Search for the cell housing the specified text and yield its [x, y] center coordinate. 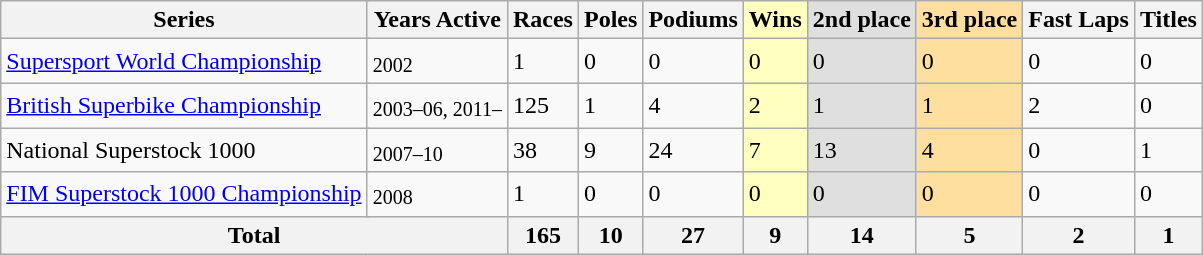
10 [610, 235]
14 [862, 235]
Fast Laps [1079, 20]
38 [542, 150]
Years Active [437, 20]
Wins [775, 20]
2002 [437, 61]
165 [542, 235]
Series [184, 20]
13 [862, 150]
Titles [1168, 20]
7 [775, 150]
5 [969, 235]
Races [542, 20]
24 [693, 150]
FIM Superstock 1000 Championship [184, 194]
2008 [437, 194]
3rd place [969, 20]
125 [542, 105]
Poles [610, 20]
National Superstock 1000 [184, 150]
2007–10 [437, 150]
British Superbike Championship [184, 105]
2nd place [862, 20]
27 [693, 235]
Podiums [693, 20]
Total [254, 235]
Supersport World Championship [184, 61]
2003–06, 2011– [437, 105]
